Provide the (X, Y) coordinate of the cell's center where the given text is located.  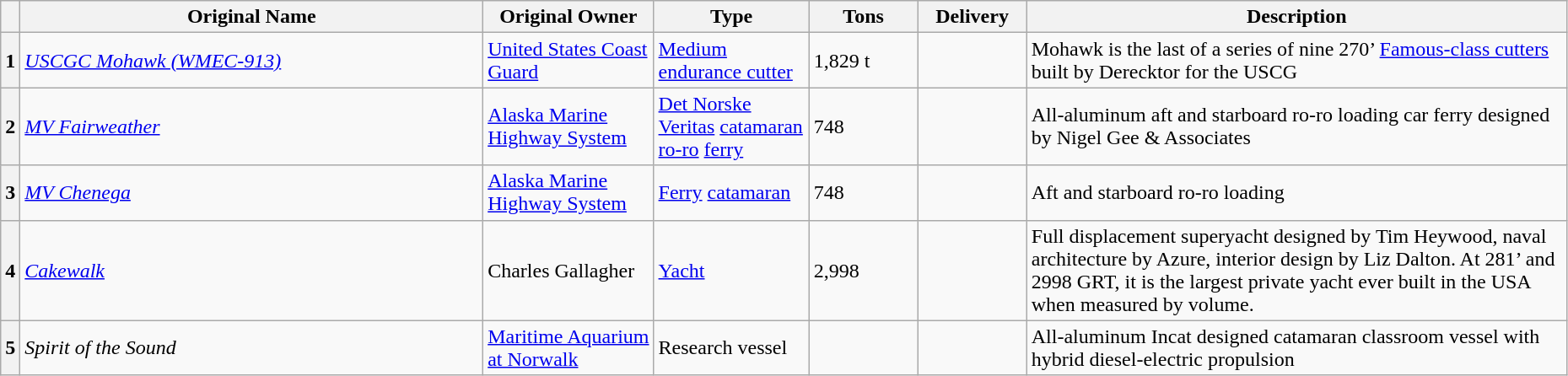
Yacht (731, 270)
Aft and starboard ro-ro loading (1296, 192)
Maritime Aquarium at Norwalk (568, 347)
Tons (864, 17)
Original Owner (568, 17)
Cakewalk (251, 270)
Research vessel (731, 347)
United States Coast Guard (568, 61)
5 (10, 347)
Charles Gallagher (568, 270)
Description (1296, 17)
Medium endurance cutter (731, 61)
Original Name (251, 17)
2 (10, 126)
1,829 t (864, 61)
2,998 (864, 270)
Delivery (972, 17)
3 (10, 192)
4 (10, 270)
Det Norske Veritas catamaran ro-ro ferry (731, 126)
Ferry catamaran (731, 192)
All-aluminum Incat designed catamaran classroom vessel with hybrid diesel-electric propulsion (1296, 347)
USCGC Mohawk (WMEC-913) (251, 61)
MV Chenega (251, 192)
MV Fairweather (251, 126)
Spirit of the Sound (251, 347)
1 (10, 61)
All-aluminum aft and starboard ro-ro loading car ferry designed by Nigel Gee & Associates (1296, 126)
Mohawk is the last of a series of nine 270’ Famous-class cutters built by Derecktor for the USCG (1296, 61)
Type (731, 17)
